Provide the (X, Y) coordinate of the cell's center where the given text is located.  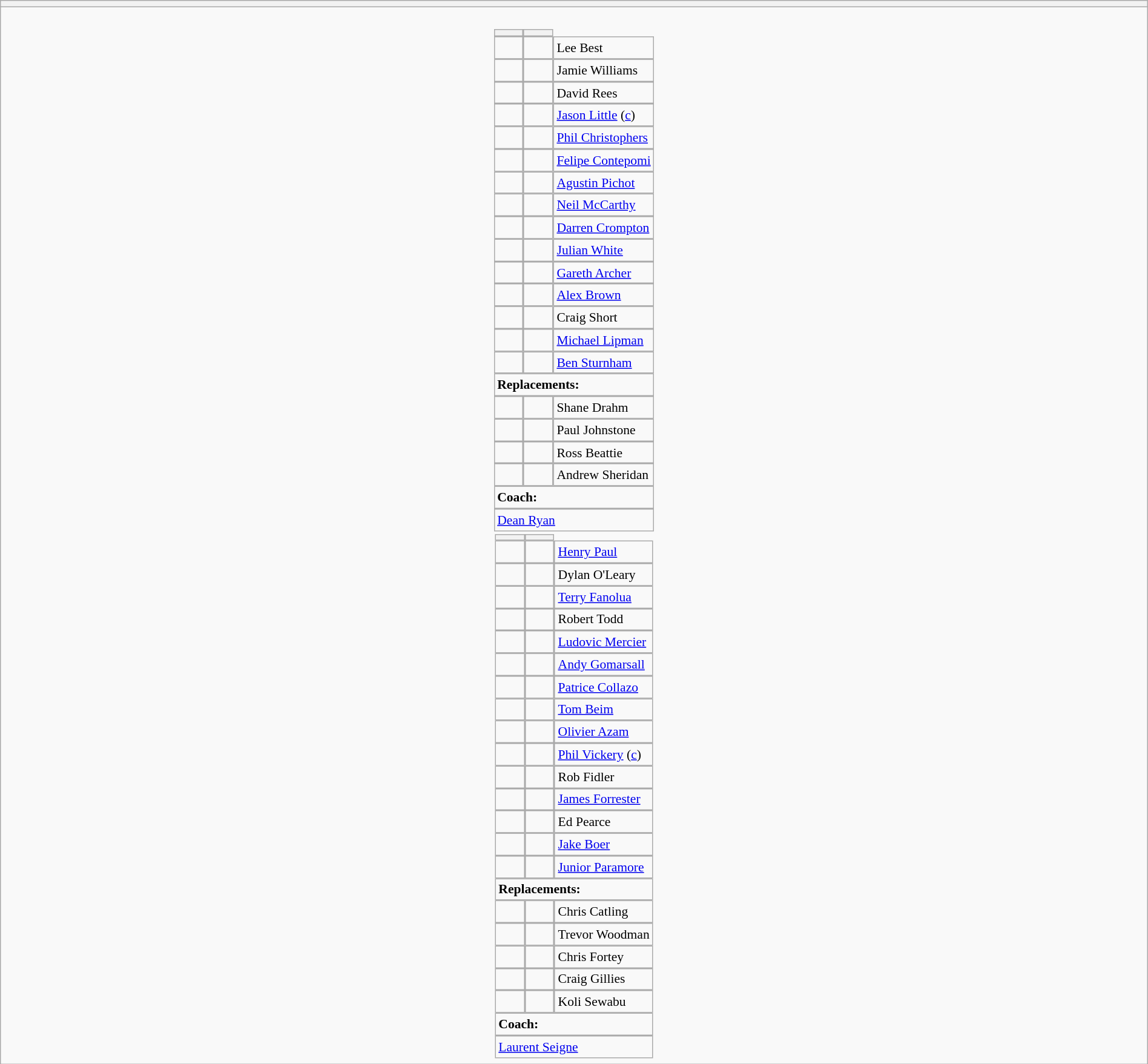
Ben Sturnham (604, 362)
Ludovic Mercier (604, 642)
Phil Christophers (604, 138)
Henry Paul (604, 552)
Ed Pearce (604, 821)
Jake Boer (604, 844)
James Forrester (604, 799)
Alex Brown (604, 296)
Paul Johnstone (604, 430)
Andrew Sheridan (604, 475)
Lee Best (604, 47)
Laurent Seigne (574, 1046)
Julian White (604, 249)
Rob Fidler (604, 776)
Chris Catling (604, 912)
Chris Fortey (604, 957)
Terry Fanolua (604, 597)
David Rees (604, 93)
Felipe Contepomi (604, 160)
Ross Beattie (604, 453)
Shane Drahm (604, 407)
Olivier Azam (604, 732)
Gareth Archer (604, 273)
Craig Gillies (604, 979)
Dean Ryan (574, 520)
Patrice Collazo (604, 687)
Agustin Pichot (604, 183)
Andy Gomarsall (604, 665)
Junior Paramore (604, 867)
Darren Crompton (604, 228)
Phil Vickery (c) (604, 755)
Trevor Woodman (604, 934)
Tom Beim (604, 710)
Neil McCarthy (604, 205)
Craig Short (604, 317)
Michael Lipman (604, 340)
Jason Little (c) (604, 115)
Jamie Williams (604, 70)
Robert Todd (604, 619)
Koli Sewabu (604, 1002)
Dylan O'Leary (604, 574)
